Determine the (X, Y) coordinate at the center of the cell enclosing the given text.  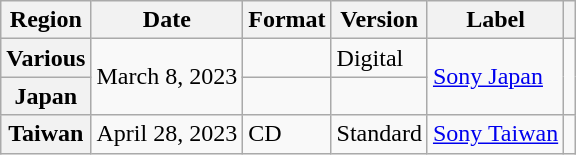
Region (46, 20)
CD (287, 134)
Sony Taiwan (495, 134)
Standard (379, 134)
Format (287, 20)
Sony Japan (495, 77)
Taiwan (46, 134)
April 28, 2023 (167, 134)
Label (495, 20)
Date (167, 20)
Digital (379, 58)
Various (46, 58)
Version (379, 20)
Japan (46, 96)
March 8, 2023 (167, 77)
